Capture the cell that displays the provided text and extract its (X, Y) central coordinate. 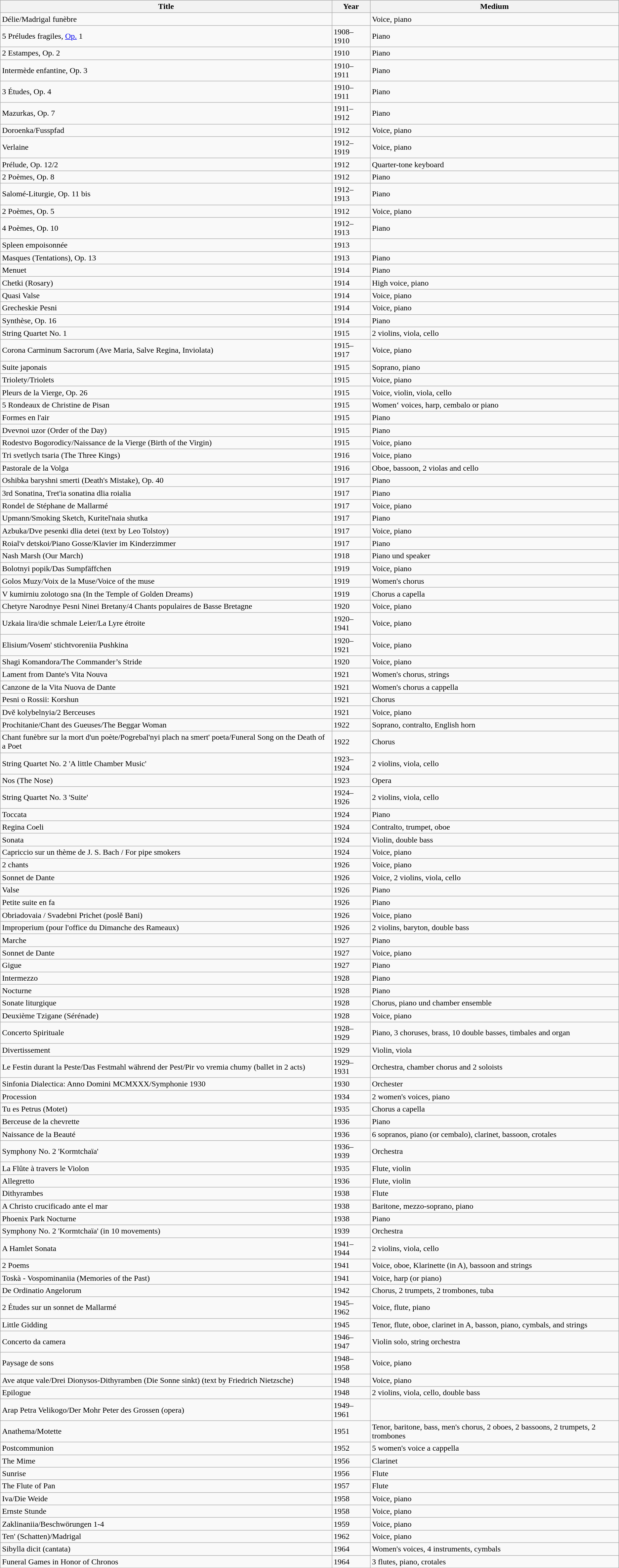
Regina Coeli (166, 827)
Dvevnoi uzor (Order of the Day) (166, 430)
Nash Marsh (Our March) (166, 556)
2 chants (166, 865)
Tu es Petrus (Motet) (166, 1109)
Pesni o Rossii: Korshun (166, 700)
Ten' (Schatten)/Madrigal (166, 1536)
Women‘ voices, harp, cembalo or piano (494, 405)
Toskà - Vospominaniia (Memories of the Past) (166, 1278)
Quarter-tone keyboard (494, 164)
Sunrise (166, 1473)
Triolety/Triolets (166, 380)
Tenor, baritone, bass, men's chorus, 2 oboes, 2 bassoons, 2 trumpets, 2 trombones (494, 1431)
Tenor, flute, oboe, clarinet in A, basson, piano, cymbals, and strings (494, 1324)
Year (351, 7)
Improperium (pour l'office du Dimanche des Rameaux) (166, 928)
Grecheskie Pesni (166, 308)
Chetki (Rosary) (166, 283)
1942 (351, 1290)
The Mime (166, 1461)
1918 (351, 556)
4 Poèmes, Op. 10 (166, 228)
Title (166, 7)
Sonata (166, 840)
Voice, violin, viola, cello (494, 392)
2 violins, baryton, double bass (494, 928)
1945–1962 (351, 1308)
Symphony No. 2 'Kormtchaïa' (166, 1152)
V kumirniu zolotogo sna (In the Temple of Golden Dreams) (166, 594)
Suite japonais (166, 367)
Pleurs de la Vierge, Op. 26 (166, 392)
Deuxième Tzigane (Sérénade) (166, 1016)
1946–1947 (351, 1342)
Capriccio sur un thème de J. S. Bach / For pipe smokers (166, 852)
1929–1931 (351, 1067)
1920–1921 (351, 645)
Canzone de la Vita Nuova de Dante (166, 687)
5 Préludes fragiles, Op. 1 (166, 36)
1923 (351, 780)
Menuet (166, 270)
Quasi Valse (166, 295)
Azbuka/Dve pesenki dlia detei (text by Leo Tolstoy) (166, 531)
Soprano, piano (494, 367)
1912–1919 (351, 147)
Paysage de sons (166, 1363)
Concerto Spirituale (166, 1033)
Violin, viola (494, 1050)
High voice, piano (494, 283)
Shagi Komandora/The Commander’s Stride (166, 662)
A Christo crucificado ante el mar (166, 1206)
1923–1924 (351, 764)
La Flûte à travers le Violon (166, 1168)
5 Rondeaux de Christine de Pisan (166, 405)
Naissance de la Beauté (166, 1134)
Dithyrambes (166, 1194)
Intermède enfantine, Op. 3 (166, 70)
Iva/Die Weide (166, 1499)
Women's chorus a cappella (494, 687)
Gigue (166, 965)
1948–1958 (351, 1363)
1951 (351, 1431)
Verlaine (166, 147)
6 sopranos, piano (or cembalo), clarinet, bassoon, crotales (494, 1134)
Sinfonia Dialectica: Anno Domini MCMXXX/Symphonie 1930 (166, 1084)
2 women's voices, piano (494, 1096)
Sibylla dicit (cantata) (166, 1549)
Elisium/Vosem' stichtvoreniia Pushkina (166, 645)
1911–1912 (351, 113)
Petite suite en fa (166, 903)
Orchester (494, 1084)
1924–1926 (351, 797)
Phoenix Park Nocturne (166, 1219)
Ernste Stunde (166, 1511)
Epilogue (166, 1393)
1908–1910 (351, 36)
Voice, oboe, Klarinette (in A), bassoon and strings (494, 1265)
Voice, harp (or piano) (494, 1278)
2 Poems (166, 1265)
Opera (494, 780)
Rodestvo Bogorodicy/Naissance de la Vierge (Birth of the Virgin) (166, 443)
Berceuse de la chevrette (166, 1122)
Chant funèbre sur la mort d'un poète/Pogrebal'nyi plach na smert' poeta/Funeral Song on the Death of a Poet (166, 742)
1929 (351, 1050)
Chorus, piano und chamber ensemble (494, 1003)
Chetyre Narodnye Pesni Ninei Bretany/4 Chants populaires de Basse Bretagne (166, 606)
Bolotnyi popik/Das Sumpfäffchen (166, 568)
Medium (494, 7)
Piano und speaker (494, 556)
Procession (166, 1096)
Salomé-Liturgie, Op. 11 bis (166, 194)
1952 (351, 1448)
Funeral Games in Honor of Chronos (166, 1562)
Upmann/Smoking Sketch, Kuritel'naia shutka (166, 518)
Pastorale de la Volga (166, 468)
Prélude, Op. 12/2 (166, 164)
Nos (The Nose) (166, 780)
1936–1939 (351, 1152)
String Quartet No. 3 'Suite' (166, 797)
Formes en l'air (166, 417)
Violin, double bass (494, 840)
Tri svetlych tsaria (The Three Kings) (166, 455)
Mazurkas, Op. 7 (166, 113)
1930 (351, 1084)
5 women's voice a cappella (494, 1448)
Le Festin durant la Peste/Das Festmahl während der Pest/Pir vo vremia chumy (ballet in 2 acts) (166, 1067)
1959 (351, 1524)
Corona Carminum Sacrorum (Ave Maria, Salve Regina, Inviolata) (166, 350)
Orchestra, chamber chorus and 2 soloists (494, 1067)
1949–1961 (351, 1410)
Clarinet (494, 1461)
Rondel de Stéphane de Mallarmé (166, 506)
2 Études sur un sonnet de Mallarmé (166, 1308)
Valse (166, 890)
1945 (351, 1324)
Délie/Madrigal funèbre (166, 19)
Obriadovaia / Svadebni Prichet (poslě Bani) (166, 915)
Contralto, trumpet, oboe (494, 827)
A Hamlet Sonata (166, 1248)
Arap Petra Velikogo/Der Mohr Peter des Grossen (opera) (166, 1410)
Allegretto (166, 1181)
Dvě kolybelnyia/2 Berceuses (166, 712)
Zaklinaniia/Beschwörungen 1-4 (166, 1524)
Divertissement (166, 1050)
Marche (166, 940)
De Ordinatio Angelorum (166, 1290)
1910 (351, 53)
Ave atque vale/Drei Dionysos-Dithyramben (Die Sonne sinkt) (text by Friedrich Nietzsche) (166, 1380)
Doroenka/Fusspfad (166, 130)
1962 (351, 1536)
Women's chorus (494, 581)
Intermezzo (166, 978)
Voice, flute, piano (494, 1308)
Baritone, mezzo-soprano, piano (494, 1206)
Roial'v detskoi/Piano Gosse/Klavier im Kinderzimmer (166, 543)
Golos Muzy/Voix de la Muse/Voice of the muse (166, 581)
The Flute of Pan (166, 1486)
Masques (Tentations), Op. 13 (166, 258)
Oshibka baryshni smerti (Death's Mistake), Op. 40 (166, 481)
Nocturne (166, 991)
1928–1929 (351, 1033)
1920–1941 (351, 623)
3 Études, Op. 4 (166, 92)
1939 (351, 1231)
Prochitanie/Chant des Gueuses/The Beggar Woman (166, 725)
Sonate liturgique (166, 1003)
Violin solo, string orchestra (494, 1342)
Oboe, bassoon, 2 violas and cello (494, 468)
2 Poèmes, Op. 5 (166, 211)
Lament from Dante's Vita Nouva (166, 675)
Synthèse, Op. 16 (166, 321)
2 Poèmes, Op. 8 (166, 177)
Symphony No. 2 'Kormtchaïa' (in 10 movements) (166, 1231)
2 violins, viola, cello, double bass (494, 1393)
Women's chorus, strings (494, 675)
Little Gidding (166, 1324)
Spleen empoisonnée (166, 245)
String Quartet No. 1 (166, 333)
Uzkaia lira/die schmale Leier/La Lyre étroite (166, 623)
Piano, 3 choruses, brass, 10 double basses, timbales and organ (494, 1033)
1941–1944 (351, 1248)
1915–1917 (351, 350)
Toccata (166, 814)
2 Estampes, Op. 2 (166, 53)
Chorus, 2 trumpets, 2 trombones, tuba (494, 1290)
Anathema/Motette (166, 1431)
Soprano, contralto, English horn (494, 725)
1957 (351, 1486)
3 flutes, piano, crotales (494, 1562)
String Quartet No. 2 'A little Chamber Music' (166, 764)
3rd Sonatina, Tret'ia sonatina dlia roialia (166, 493)
Women's voices, 4 instruments, cymbals (494, 1549)
Concerto da camera (166, 1342)
1934 (351, 1096)
Postcommunion (166, 1448)
Voice, 2 violins, viola, cello (494, 878)
